Extract the [x, y] coordinate from the center of the cell holding the provided text.  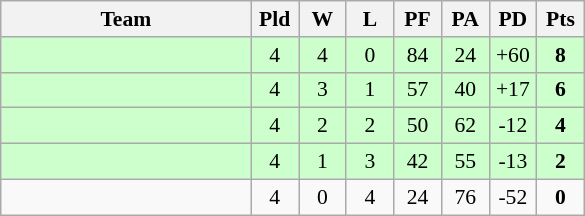
W [322, 19]
+60 [513, 55]
PF [418, 19]
40 [465, 90]
76 [465, 197]
50 [418, 126]
+17 [513, 90]
Pld [275, 19]
Pts [561, 19]
Team [126, 19]
L [370, 19]
84 [418, 55]
PA [465, 19]
55 [465, 162]
-52 [513, 197]
-13 [513, 162]
42 [418, 162]
6 [561, 90]
PD [513, 19]
57 [418, 90]
-12 [513, 126]
8 [561, 55]
62 [465, 126]
